Return [X, Y] of the center of cell containing provided text 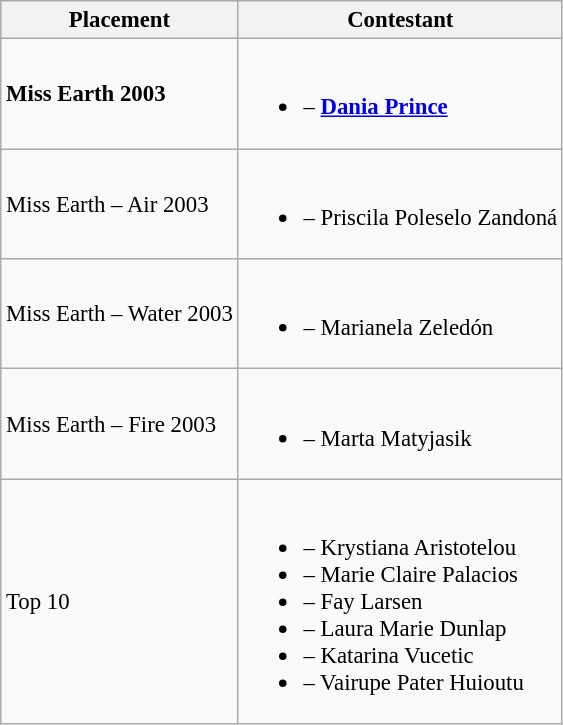
Top 10 [120, 602]
Miss Earth – Air 2003 [120, 204]
– Marianela Zeledón [400, 314]
– Dania Prince [400, 94]
Miss Earth 2003 [120, 94]
Contestant [400, 20]
– Krystiana Aristotelou – Marie Claire Palacios – Fay Larsen – Laura Marie Dunlap – Katarina Vucetic – Vairupe Pater Huioutu [400, 602]
Miss Earth – Water 2003 [120, 314]
Miss Earth – Fire 2003 [120, 424]
– Priscila Poleselo Zandoná [400, 204]
Placement [120, 20]
– Marta Matyjasik [400, 424]
